For the text-containing cell, return its midpoint in [x, y] coordinate format. 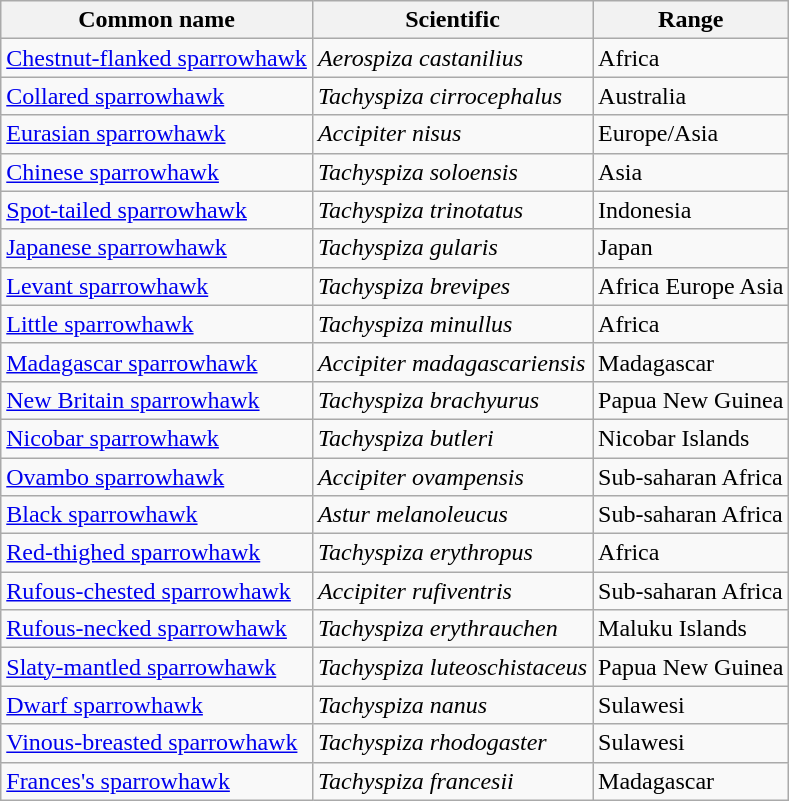
Accipiter madagascariensis [452, 362]
Rufous-chested sparrowhawk [157, 591]
Asia [691, 172]
Tachyspiza erythropus [452, 553]
Tachyspiza trinotatus [452, 210]
Vinous-breasted sparrowhawk [157, 743]
Red-thighed sparrowhawk [157, 553]
Astur melanoleucus [452, 515]
Tachyspiza minullus [452, 324]
New Britain sparrowhawk [157, 400]
Eurasian sparrowhawk [157, 134]
Tachyspiza luteoschistaceus [452, 667]
Dwarf sparrowhawk [157, 705]
Tachyspiza erythrauchen [452, 629]
Tachyspiza butleri [452, 438]
Black sparrowhawk [157, 515]
Frances's sparrowhawk [157, 781]
Nicobar Islands [691, 438]
Accipiter ovampensis [452, 477]
Tachyspiza brachyurus [452, 400]
Scientific [452, 20]
Europe/Asia [691, 134]
Little sparrowhawk [157, 324]
Tachyspiza brevipes [452, 286]
Australia [691, 96]
Ovambo sparrowhawk [157, 477]
Tachyspiza cirrocephalus [452, 96]
Common name [157, 20]
Maluku Islands [691, 629]
Collared sparrowhawk [157, 96]
Tachyspiza francesii [452, 781]
Levant sparrowhawk [157, 286]
Nicobar sparrowhawk [157, 438]
Range [691, 20]
Tachyspiza gularis [452, 248]
Rufous-necked sparrowhawk [157, 629]
Madagascar sparrowhawk [157, 362]
Tachyspiza soloensis [452, 172]
Accipiter rufiventris [452, 591]
Japanese sparrowhawk [157, 248]
Africa Europe Asia [691, 286]
Chinese sparrowhawk [157, 172]
Aerospiza castanilius [452, 58]
Slaty-mantled sparrowhawk [157, 667]
Accipiter nisus [452, 134]
Tachyspiza nanus [452, 705]
Chestnut-flanked sparrowhawk [157, 58]
Spot-tailed sparrowhawk [157, 210]
Tachyspiza rhodogaster [452, 743]
Japan [691, 248]
Indonesia [691, 210]
